Return the (X, Y) coordinate for the center point of the cell that contains the specified text.  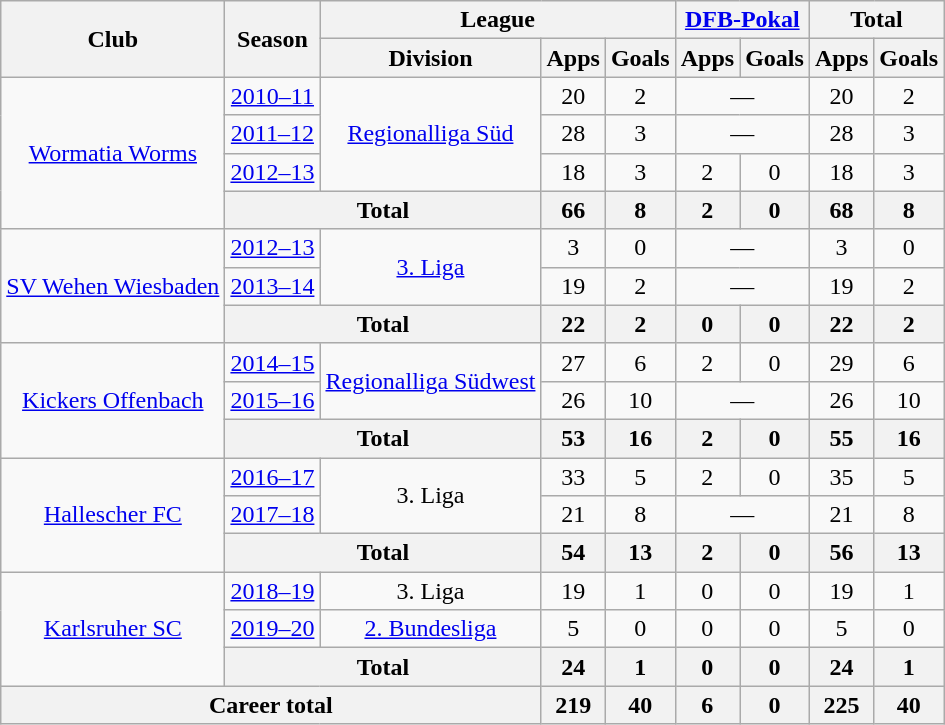
55 (841, 438)
35 (841, 477)
Regionalliga Südwest (430, 381)
2018–19 (272, 591)
29 (841, 362)
33 (573, 477)
2016–17 (272, 477)
Kickers Offenbach (113, 400)
Club (113, 39)
2010–11 (272, 96)
Regionalliga Süd (430, 134)
2014–15 (272, 362)
56 (841, 553)
53 (573, 438)
League (498, 20)
SV Wehen Wiesbaden (113, 286)
Division (430, 58)
2011–12 (272, 134)
Career total (271, 705)
68 (841, 210)
54 (573, 553)
DFB-Pokal (742, 20)
Karlsruher SC (113, 629)
Hallescher FC (113, 515)
Season (272, 39)
27 (573, 362)
2013–14 (272, 286)
225 (841, 705)
2019–20 (272, 629)
2017–18 (272, 515)
66 (573, 210)
Wormatia Worms (113, 153)
219 (573, 705)
2. Bundesliga (430, 629)
2015–16 (272, 400)
